Return (x, y) of the center of cell containing provided text 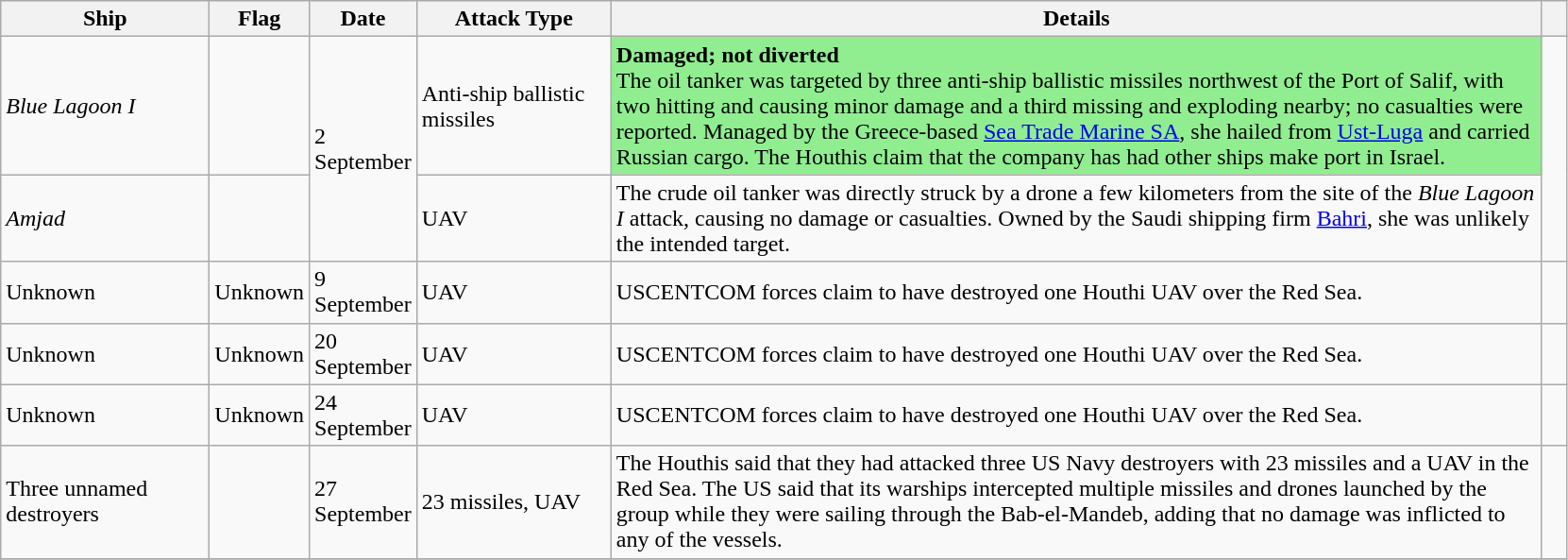
Blue Lagoon I (106, 106)
23 missiles, UAV (514, 502)
Attack Type (514, 19)
Ship (106, 19)
20 September (363, 353)
2 September (363, 149)
Date (363, 19)
9 September (363, 293)
Details (1076, 19)
27 September (363, 502)
Amjad (106, 218)
24 September (363, 416)
Flag (260, 19)
Three unnamed destroyers (106, 502)
Anti-ship ballistic missiles (514, 106)
